Determine the [X, Y] coordinate at the center of the cell enclosing the given text.  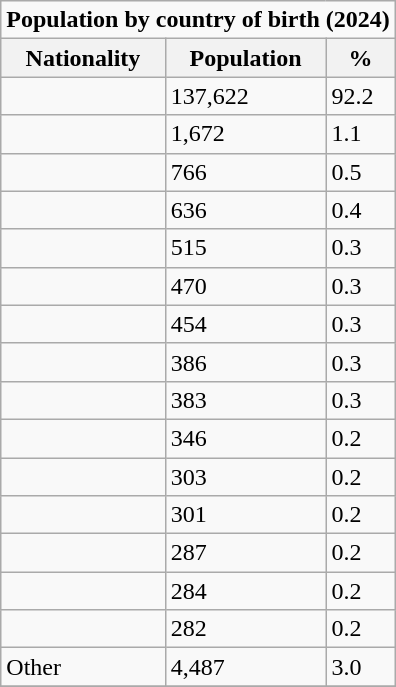
3.0 [360, 667]
0.4 [360, 210]
470 [246, 286]
92.2 [360, 96]
287 [246, 553]
1.1 [360, 134]
Population [246, 58]
515 [246, 248]
346 [246, 438]
Nationality [83, 58]
4,487 [246, 667]
303 [246, 477]
137,622 [246, 96]
454 [246, 324]
386 [246, 362]
766 [246, 172]
282 [246, 629]
1,672 [246, 134]
636 [246, 210]
Population by country of birth (2024) [198, 20]
% [360, 58]
383 [246, 400]
0.5 [360, 172]
284 [246, 591]
301 [246, 515]
Other [83, 667]
